Provide the [X, Y] coordinate of the cell's center where the given text is located.  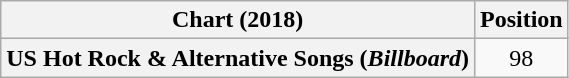
US Hot Rock & Alternative Songs (Billboard) [238, 58]
Position [521, 20]
98 [521, 58]
Chart (2018) [238, 20]
